Find where the given text appears and provide that cell's center as [X, Y] coordinate. 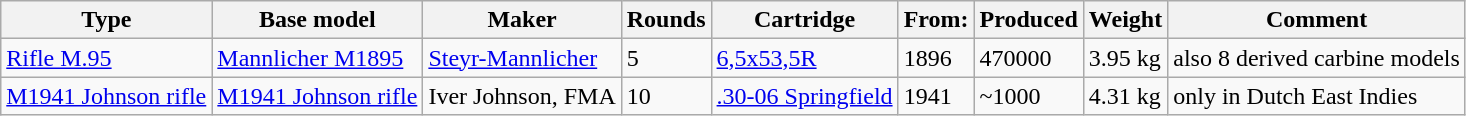
Maker [522, 20]
5 [666, 58]
~1000 [1028, 96]
Rifle M.95 [106, 58]
1896 [936, 58]
Iver Johnson, FMA [522, 96]
From: [936, 20]
Mannlicher M1895 [318, 58]
.30-06 Springfield [804, 96]
only in Dutch East Indies [1317, 96]
470000 [1028, 58]
6,5x53,5R [804, 58]
Produced [1028, 20]
Type [106, 20]
also 8 derived carbine models [1317, 58]
3.95 kg [1125, 58]
Base model [318, 20]
Cartridge [804, 20]
Weight [1125, 20]
Rounds [666, 20]
1941 [936, 96]
Comment [1317, 20]
Steyr-Mannlicher [522, 58]
4.31 kg [1125, 96]
10 [666, 96]
